Provide the [X, Y] coordinate of the cell's center where the given text is located.  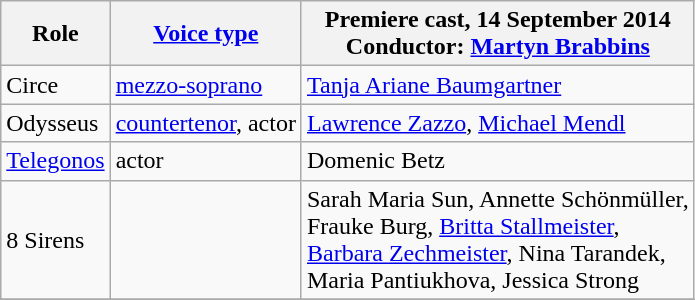
countertenor, actor [206, 123]
Telegonos [56, 161]
Odysseus [56, 123]
Tanja Ariane Baumgartner [498, 85]
Premiere cast, 14 September 2014Conductor: Martyn Brabbins [498, 34]
Voice type [206, 34]
actor [206, 161]
Role [56, 34]
Domenic Betz [498, 161]
8 Sirens [56, 240]
Lawrence Zazzo, Michael Mendl [498, 123]
Sarah Maria Sun, Annette Schönmüller, Frauke Burg, Britta Stallmeister, Barbara Zechmeister, Nina Tarandek, Maria Pantiukhova, Jessica Strong [498, 240]
mezzo-soprano [206, 85]
Circe [56, 85]
